Provide the (X, Y) coordinate of the cell's center where the given text is located.  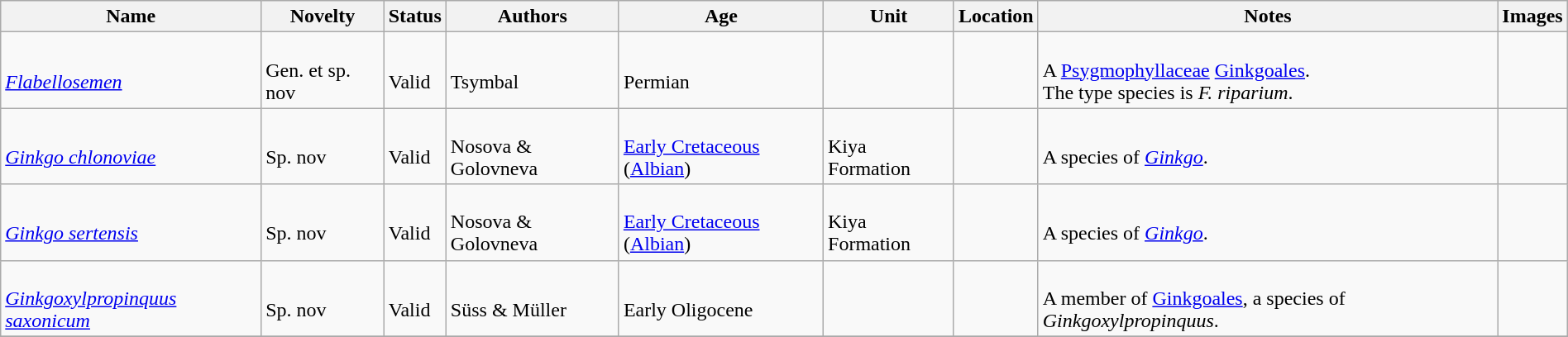
Location (996, 17)
Status (415, 17)
Authors (533, 17)
Süss & Müller (533, 298)
Ginkgo sertensis (131, 222)
Permian (721, 70)
Novelty (323, 17)
Ginkgoxylpropinquus saxonicum (131, 298)
Early Oligocene (721, 298)
Notes (1268, 17)
Gen. et sp. nov (323, 70)
A Psygmophyllaceae Ginkgoales. The type species is F. riparium. (1268, 70)
Tsymbal (533, 70)
A member of Ginkgoales, a species of Ginkgoxylpropinquus. (1268, 298)
Unit (889, 17)
Ginkgo chlonoviae (131, 146)
Flabellosemen (131, 70)
Name (131, 17)
Age (721, 17)
Images (1532, 17)
